Return the [x, y] coordinate for the center point of the cell that contains the specified text.  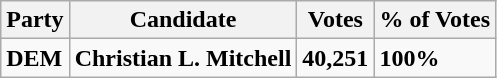
% of Votes [435, 20]
DEM [35, 58]
Party [35, 20]
Votes [336, 20]
100% [435, 58]
Christian L. Mitchell [183, 58]
Candidate [183, 20]
40,251 [336, 58]
